Identify which cell holds the provided text, then report its (x, y) central coordinate. 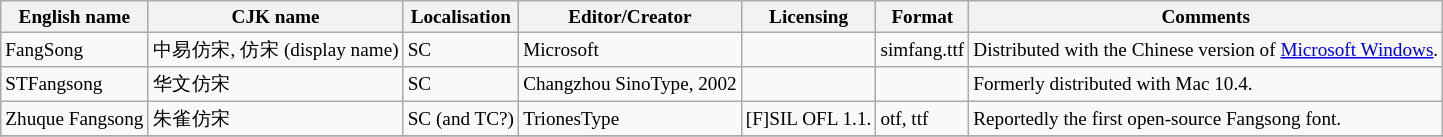
simfang.ttf (922, 50)
English name (74, 17)
Editor/Creator (630, 17)
Licensing (808, 17)
Reportedly the first open-source Fangsong font. (1206, 118)
Comments (1206, 17)
Zhuque Fangsong (74, 118)
朱雀仿宋 (276, 118)
Microsoft (630, 50)
Format (922, 17)
中易仿宋, 仿宋 (display name) (276, 50)
华文仿宋 (276, 84)
Localisation (460, 17)
STFangsong (74, 84)
Distributed with the Chinese version of Microsoft Windows. (1206, 50)
Changzhou SinoType, 2002 (630, 84)
FangSong (74, 50)
Formerly distributed with Mac 10.4. (1206, 84)
SC (and TC?) (460, 118)
otf, ttf (922, 118)
CJK name (276, 17)
[F]SIL OFL 1.1. (808, 118)
TrionesType (630, 118)
